Return [X, Y] of the center of cell containing provided text 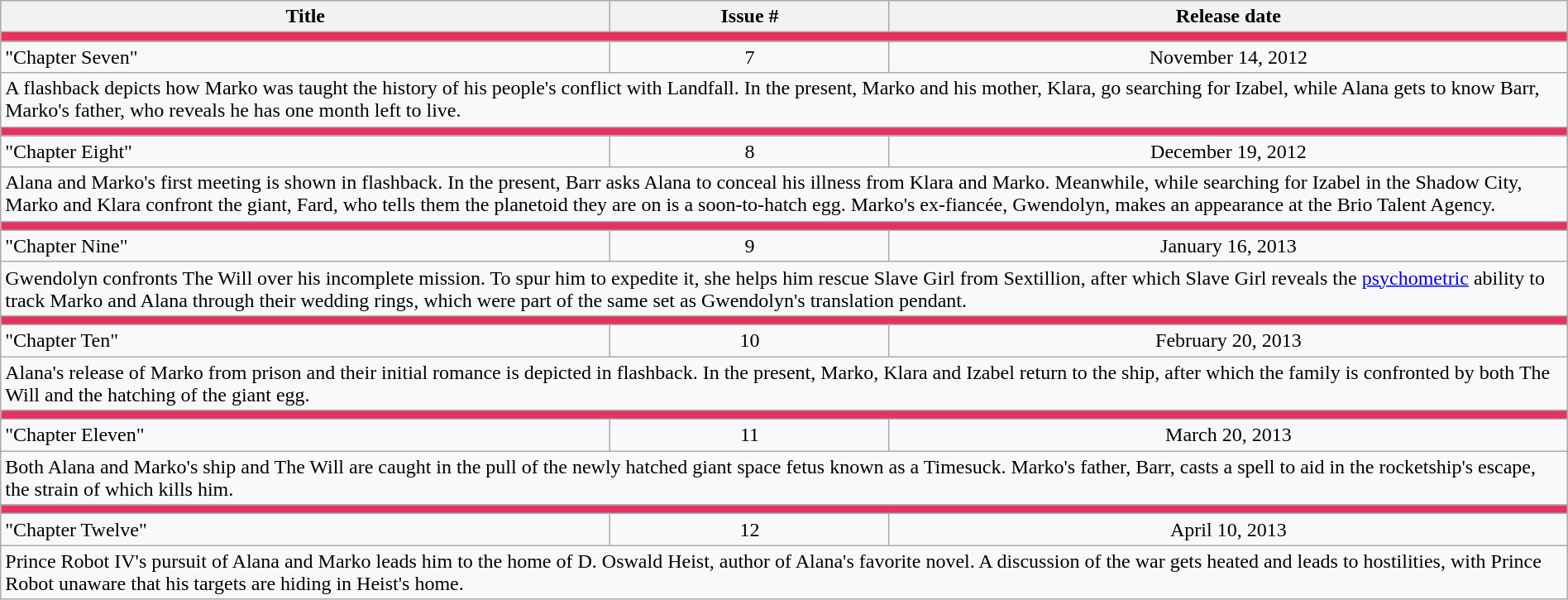
"Chapter Nine" [306, 246]
November 14, 2012 [1228, 57]
7 [750, 57]
"Chapter Eleven" [306, 435]
11 [750, 435]
April 10, 2013 [1228, 530]
Issue # [750, 17]
Title [306, 17]
January 16, 2013 [1228, 246]
December 19, 2012 [1228, 151]
9 [750, 246]
"Chapter Eight" [306, 151]
"Chapter Ten" [306, 340]
10 [750, 340]
12 [750, 530]
8 [750, 151]
"Chapter Twelve" [306, 530]
"Chapter Seven" [306, 57]
February 20, 2013 [1228, 340]
Release date [1228, 17]
March 20, 2013 [1228, 435]
